From the cell containing the given text, extract its center point as [X, Y] coordinate. 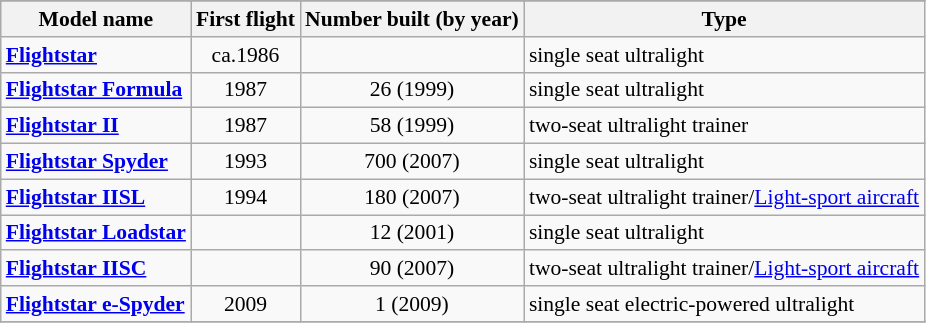
Type [724, 19]
Flightstar Spyder [96, 162]
Flightstar II [96, 126]
2009 [246, 304]
1993 [246, 162]
First flight [246, 19]
12 (2001) [412, 233]
58 (1999) [412, 126]
ca.1986 [246, 55]
Flightstar [96, 55]
Number built (by year) [412, 19]
Flightstar IISL [96, 197]
90 (2007) [412, 269]
1 (2009) [412, 304]
Flightstar e-Spyder [96, 304]
700 (2007) [412, 162]
Flightstar Formula [96, 90]
26 (1999) [412, 90]
1994 [246, 197]
180 (2007) [412, 197]
Flightstar IISC [96, 269]
two-seat ultralight trainer [724, 126]
Model name [96, 19]
single seat electric-powered ultralight [724, 304]
Flightstar Loadstar [96, 233]
